Return [x, y] of the center of cell containing provided text 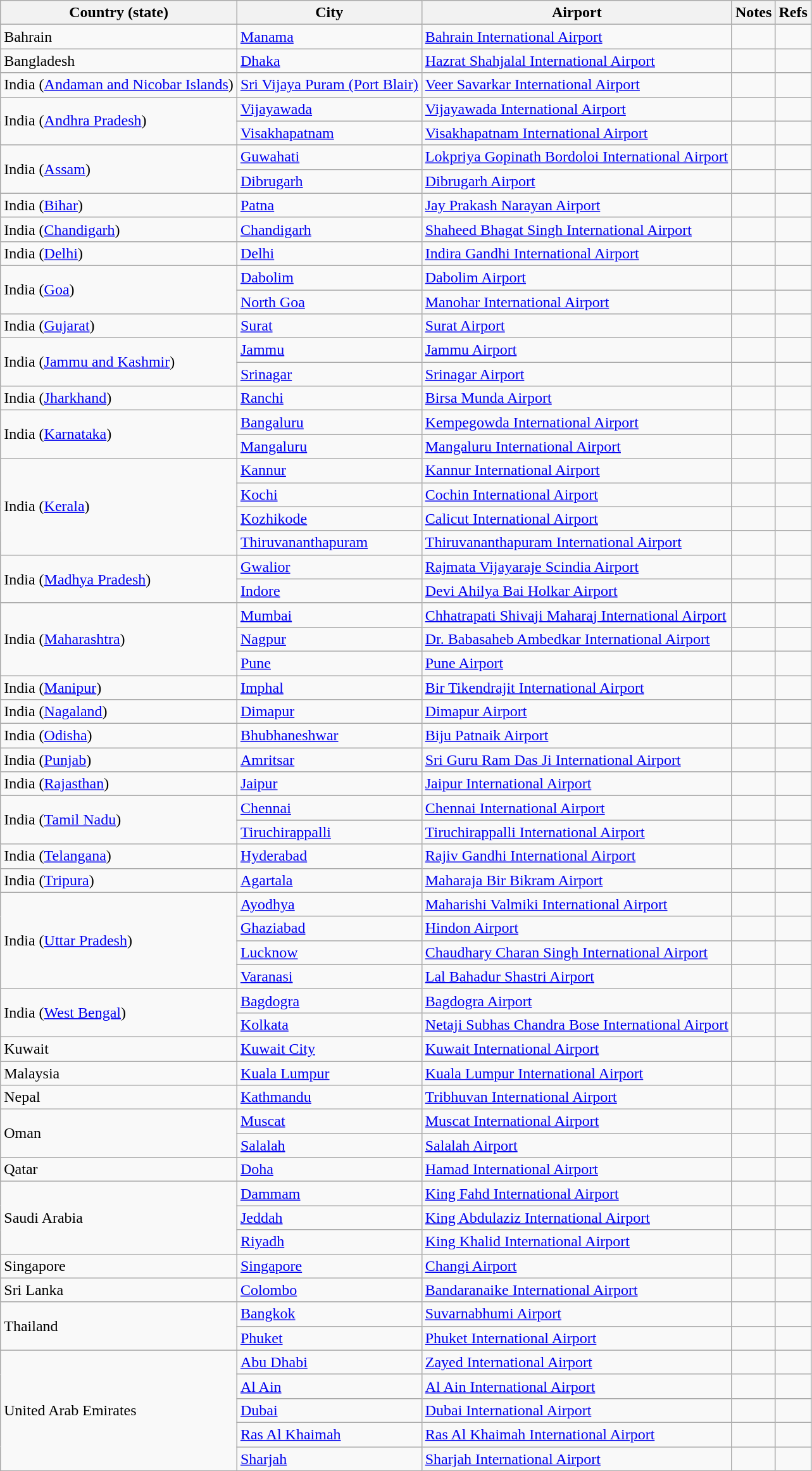
Phuket [329, 1338]
Bangkok [329, 1314]
Veer Savarkar International Airport [577, 85]
Agartala [329, 880]
Ayodhya [329, 904]
Jammu Airport [577, 350]
India (Jammu and Kashmir) [119, 362]
Bir Tikendrajit International Airport [577, 687]
Salalah Airport [577, 1146]
Devi Ahilya Bai Holkar Airport [577, 591]
Ranchi [329, 398]
Suvarnabhumi Airport [577, 1314]
Zayed International Airport [577, 1362]
Jaipur [329, 784]
Kathmandu [329, 1097]
Bandaranaike International Airport [577, 1290]
Hindon Airport [577, 928]
Maharaja Bir Bikram Airport [577, 880]
Mangaluru International Airport [577, 446]
India (Punjab) [119, 760]
Maharishi Valmiki International Airport [577, 904]
Thiruvananthapuram International Airport [577, 543]
Manohar International Airport [577, 302]
Biju Patnaik Airport [577, 736]
Lal Bahadur Shastri Airport [577, 976]
Ras Al Khaimah International Airport [577, 1434]
India (Delhi) [119, 253]
Birsa Munda Airport [577, 398]
Indira Gandhi International Airport [577, 253]
King Khalid International Airport [577, 1242]
Phuket International Airport [577, 1338]
Kochi [329, 495]
Dabolim Airport [577, 277]
Mangaluru [329, 446]
India (Jharkhand) [119, 398]
India (Uttar Pradesh) [119, 940]
India (Madhya Pradesh) [119, 579]
Dibrugarh [329, 181]
India (Goa) [119, 289]
Nagpur [329, 639]
Riyadh [329, 1242]
Sharjah International Airport [577, 1458]
North Goa [329, 302]
Delhi [329, 253]
Shaheed Bhagat Singh International Airport [577, 229]
Saudi Arabia [119, 1218]
Hazrat Shahjalal International Airport [577, 61]
Amritsar [329, 760]
India (West Bengal) [119, 1013]
Kozhikode [329, 519]
Kannur [329, 470]
India (Nagaland) [119, 712]
Dabolim [329, 277]
Kempegowda International Airport [577, 422]
Gwalior [329, 567]
Dimapur Airport [577, 712]
Hyderabad [329, 856]
Muscat [329, 1121]
Salalah [329, 1146]
Doha [329, 1170]
India (Karnataka) [119, 434]
Tiruchirappalli [329, 832]
Guwahati [329, 157]
Qatar [119, 1170]
Bangladesh [119, 61]
Indore [329, 591]
Thiruvananthapuram [329, 543]
Bagdogra Airport [577, 1001]
Visakhapatnam International Airport [577, 133]
Dimapur [329, 712]
Sri Lanka [119, 1290]
Refs [793, 13]
Surat [329, 326]
Kuala Lumpur [329, 1073]
Jay Prakash Narayan Airport [577, 205]
Rajiv Gandhi International Airport [577, 856]
India (Odisha) [119, 736]
Chennai International Airport [577, 808]
Vijayawada [329, 109]
Pune Airport [577, 663]
India (Telangana) [119, 856]
Cochin International Airport [577, 495]
Calicut International Airport [577, 519]
Vijayawada International Airport [577, 109]
Visakhapatnam [329, 133]
Bhubhaneshwar [329, 736]
Chaudhary Charan Singh International Airport [577, 952]
Varanasi [329, 976]
Kuwait [119, 1049]
Lokpriya Gopinath Bordoloi International Airport [577, 157]
Ras Al Khaimah [329, 1434]
Country (state) [119, 13]
India (Manipur) [119, 687]
Chennai [329, 808]
Bahrain [119, 37]
Sri Guru Ram Das Ji International Airport [577, 760]
Airport [577, 13]
Bagdogra [329, 1001]
India (Maharashtra) [119, 639]
Dr. Babasaheb Ambedkar International Airport [577, 639]
Nepal [119, 1097]
India (Kerala) [119, 507]
India (Chandigarh) [119, 229]
Al Ain [329, 1386]
Jammu [329, 350]
Imphal [329, 687]
India (Andhra Pradesh) [119, 121]
Tiruchirappalli International Airport [577, 832]
Changi Airport [577, 1266]
Al Ain International Airport [577, 1386]
India (Tripura) [119, 880]
Dhaka [329, 61]
Notes [753, 13]
Jaipur International Airport [577, 784]
King Fahd International Airport [577, 1194]
Bangaluru [329, 422]
Mumbai [329, 615]
Abu Dhabi [329, 1362]
Rajmata Vijayaraje Scindia Airport [577, 567]
India (Bihar) [119, 205]
Muscat International Airport [577, 1121]
Oman [119, 1133]
Kuwait City [329, 1049]
Jeddah [329, 1218]
Sri Vijaya Puram (Port Blair) [329, 85]
India (Andaman and Nicobar Islands) [119, 85]
Dibrugarh Airport [577, 181]
United Arab Emirates [119, 1410]
Chandigarh [329, 229]
Dubai [329, 1410]
Netaji Subhas Chandra Bose International Airport [577, 1025]
Malaysia [119, 1073]
Kolkata [329, 1025]
Thailand [119, 1326]
Sharjah [329, 1458]
Colombo [329, 1290]
India (Tamil Nadu) [119, 820]
Manama [329, 37]
Dammam [329, 1194]
Chhatrapati Shivaji Maharaj International Airport [577, 615]
Tribhuvan International Airport [577, 1097]
Srinagar [329, 374]
Kuala Lumpur International Airport [577, 1073]
Surat Airport [577, 326]
Bahrain International Airport [577, 37]
India (Assam) [119, 169]
City [329, 13]
King Abdulaziz International Airport [577, 1218]
India (Gujarat) [119, 326]
Kannur International Airport [577, 470]
Dubai International Airport [577, 1410]
Patna [329, 205]
Lucknow [329, 952]
Srinagar Airport [577, 374]
Hamad International Airport [577, 1170]
Pune [329, 663]
Kuwait International Airport [577, 1049]
Ghaziabad [329, 928]
India (Rajasthan) [119, 784]
